From the cell containing the given text, extract its center point as (x, y) coordinate. 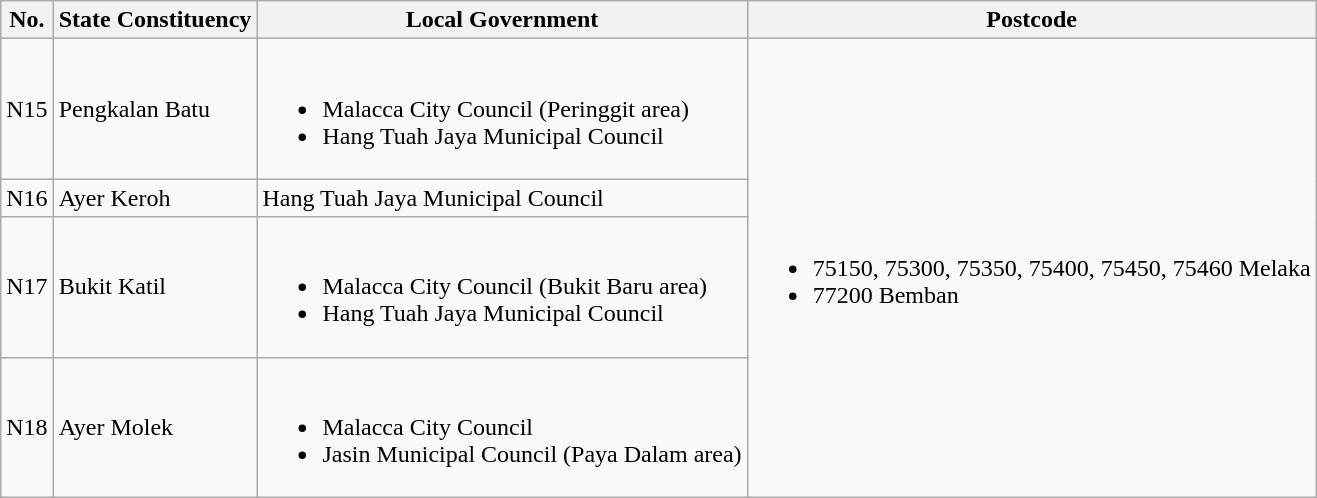
Ayer Molek (155, 427)
Pengkalan Batu (155, 109)
Malacca City Council (Bukit Baru area)Hang Tuah Jaya Municipal Council (502, 287)
Malacca City CouncilJasin Municipal Council (Paya Dalam area) (502, 427)
N16 (27, 198)
Local Government (502, 20)
N15 (27, 109)
Malacca City Council (Peringgit area)Hang Tuah Jaya Municipal Council (502, 109)
N17 (27, 287)
Ayer Keroh (155, 198)
Bukit Katil (155, 287)
N18 (27, 427)
Postcode (1032, 20)
State Constituency (155, 20)
Hang Tuah Jaya Municipal Council (502, 198)
75150, 75300, 75350, 75400, 75450, 75460 Melaka77200 Bemban (1032, 268)
No. (27, 20)
